Return (x, y) of the center of cell containing provided text 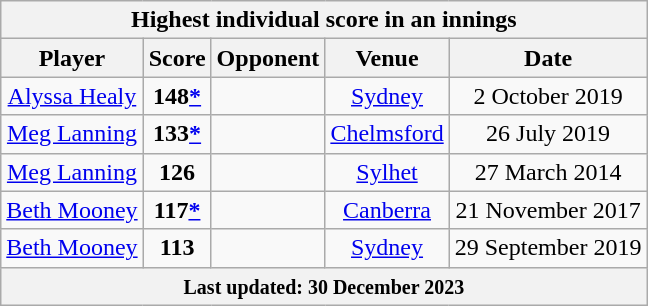
Opponent (268, 58)
Sylhet (387, 172)
Player (72, 58)
Highest individual score in an innings (324, 20)
113 (177, 248)
117* (177, 210)
29 September 2019 (548, 248)
2 October 2019 (548, 96)
27 March 2014 (548, 172)
Date (548, 58)
Chelmsford (387, 134)
Score (177, 58)
Canberra (387, 210)
Alyssa Healy (72, 96)
148* (177, 96)
Venue (387, 58)
21 November 2017 (548, 210)
126 (177, 172)
Last updated: 30 December 2023 (324, 286)
133* (177, 134)
26 July 2019 (548, 134)
